For the text-containing cell, return its midpoint in (X, Y) coordinate format. 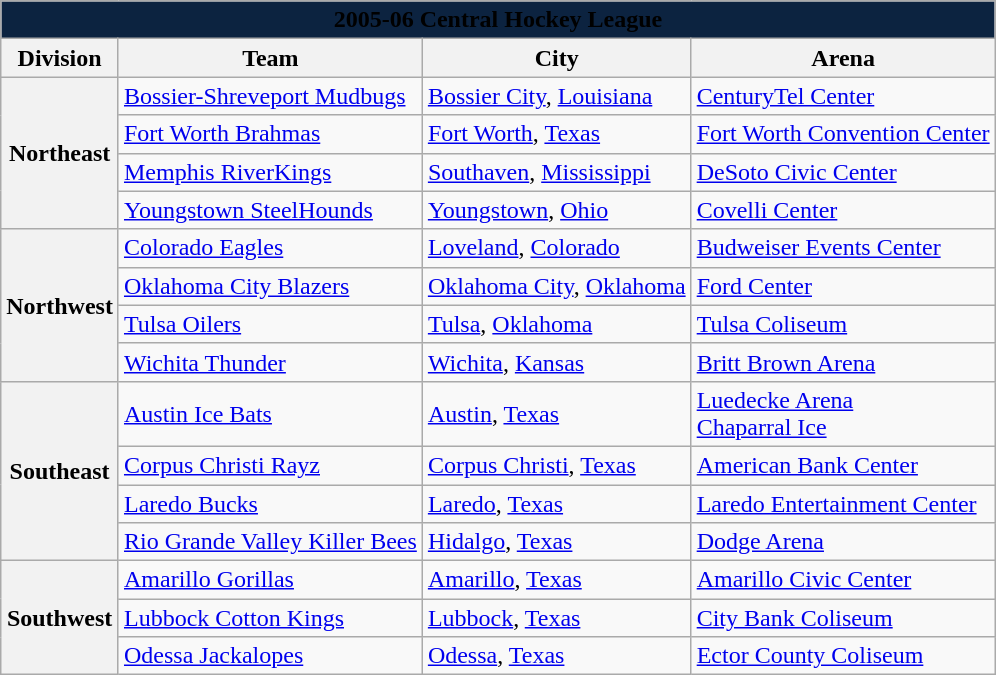
Fort Worth Brahmas (270, 134)
Odessa, Texas (556, 656)
Ford Center (843, 286)
Fort Worth, Texas (556, 134)
Amarillo Gorillas (270, 580)
Britt Brown Arena (843, 362)
Youngstown SteelHounds (270, 210)
Fort Worth Convention Center (843, 134)
Laredo Entertainment Center (843, 503)
Laredo Bucks (270, 503)
Southeast (60, 470)
Bossier City, Louisiana (556, 96)
Wichita Thunder (270, 362)
Memphis RiverKings (270, 172)
Tulsa, Oklahoma (556, 324)
Tulsa Oilers (270, 324)
Amarillo, Texas (556, 580)
Luedecke Arena Chaparral Ice (843, 414)
American Bank Center (843, 465)
Budweiser Events Center (843, 248)
City Bank Coliseum (843, 618)
Wichita, Kansas (556, 362)
Tulsa Coliseum (843, 324)
Oklahoma City Blazers (270, 286)
Rio Grande Valley Killer Bees (270, 542)
Austin Ice Bats (270, 414)
Lubbock Cotton Kings (270, 618)
Oklahoma City, Oklahoma (556, 286)
DeSoto Civic Center (843, 172)
Laredo, Texas (556, 503)
Loveland, Colorado (556, 248)
Southaven, Mississippi (556, 172)
Lubbock, Texas (556, 618)
Northwest (60, 305)
CenturyTel Center (843, 96)
Arena (843, 58)
Youngstown, Ohio (556, 210)
Covelli Center (843, 210)
Dodge Arena (843, 542)
2005-06 Central Hockey League (498, 20)
Colorado Eagles (270, 248)
Southwest (60, 618)
Team (270, 58)
Austin, Texas (556, 414)
Northeast (60, 153)
Bossier-Shreveport Mudbugs (270, 96)
Odessa Jackalopes (270, 656)
Division (60, 58)
Amarillo Civic Center (843, 580)
Hidalgo, Texas (556, 542)
City (556, 58)
Corpus Christi, Texas (556, 465)
Ector County Coliseum (843, 656)
Corpus Christi Rayz (270, 465)
